Return the [x, y] coordinate for the center point of the cell that contains the specified text.  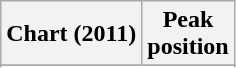
Peakposition [188, 34]
Chart (2011) [72, 34]
